Detect which cell encompasses the target text, then output its [x, y] center coordinate. 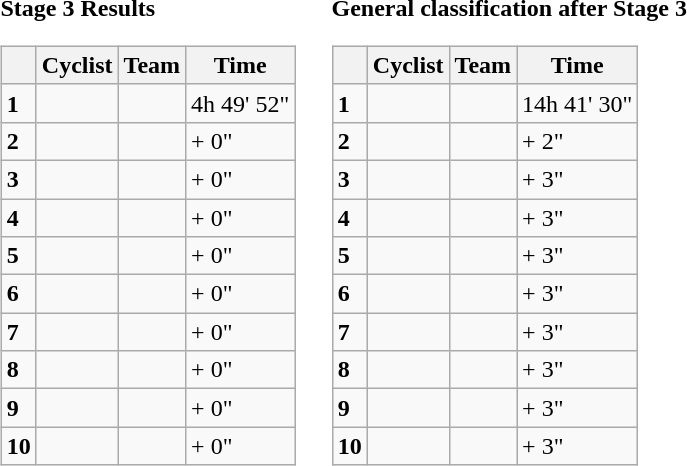
4h 49' 52" [240, 103]
+ 2" [578, 141]
14h 41' 30" [578, 103]
